Provide the (x, y) coordinate of the cell's center where the given text is located.  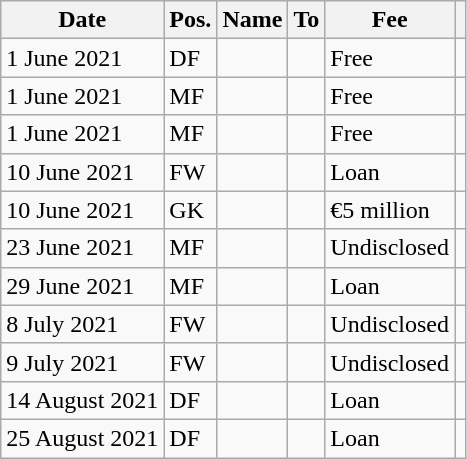
14 August 2021 (82, 400)
€5 million (390, 210)
Date (82, 20)
To (306, 20)
23 June 2021 (82, 248)
9 July 2021 (82, 362)
29 June 2021 (82, 286)
Pos. (190, 20)
8 July 2021 (82, 324)
Name (252, 20)
Fee (390, 20)
25 August 2021 (82, 438)
GK (190, 210)
